Search for the cell housing the specified text and yield its [X, Y] center coordinate. 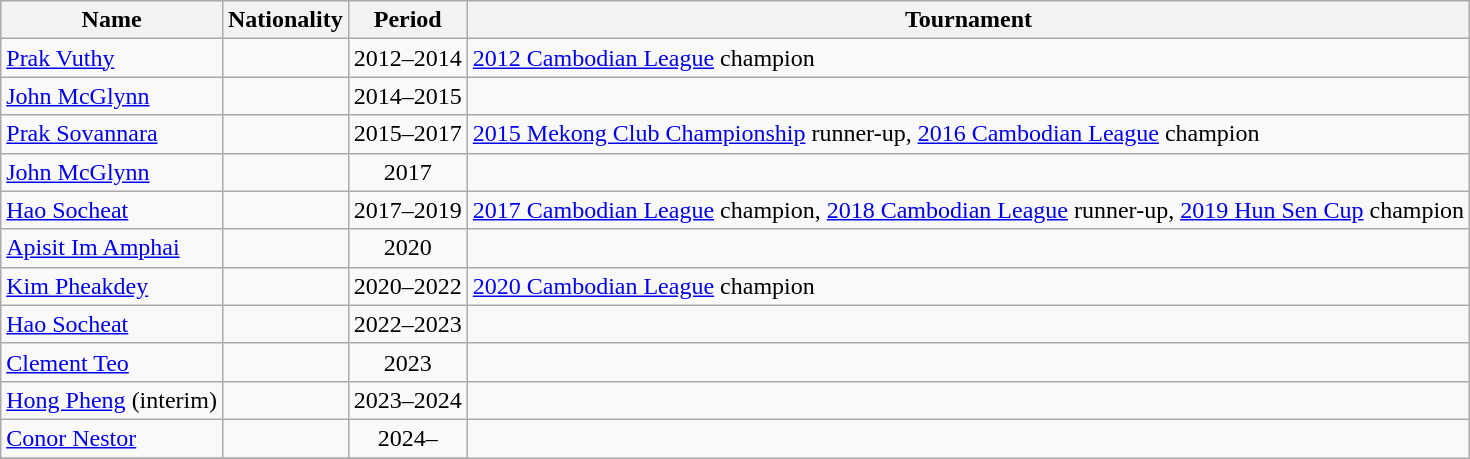
Period [408, 20]
2024– [408, 438]
Prak Sovannara [112, 134]
2022–2023 [408, 324]
Kim Pheakdey [112, 286]
Prak Vuthy [112, 58]
2017–2019 [408, 210]
2015–2017 [408, 134]
2023–2024 [408, 400]
2017 [408, 172]
2012 Cambodian League champion [968, 58]
2020 Cambodian League champion [968, 286]
2015 Mekong Club Championship runner-up, 2016 Cambodian League champion [968, 134]
2014–2015 [408, 96]
2012–2014 [408, 58]
2023 [408, 362]
2020–2022 [408, 286]
2017 Cambodian League champion, 2018 Cambodian League runner-up, 2019 Hun Sen Cup champion [968, 210]
Hong Pheng (interim) [112, 400]
Apisit Im Amphai [112, 248]
Nationality [285, 20]
Tournament [968, 20]
Name [112, 20]
Clement Teo [112, 362]
2020 [408, 248]
Conor Nestor [112, 438]
